From the cell containing the given text, extract its center point as (x, y) coordinate. 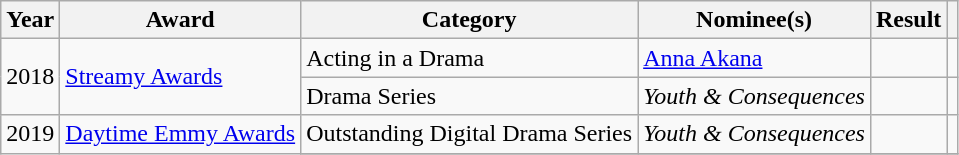
Result (908, 20)
Streamy Awards (180, 77)
Category (470, 20)
Outstanding Digital Drama Series (470, 134)
2018 (30, 77)
Acting in a Drama (470, 58)
Daytime Emmy Awards (180, 134)
Drama Series (470, 96)
Year (30, 20)
Award (180, 20)
Nominee(s) (754, 20)
2019 (30, 134)
Anna Akana (754, 58)
